Provide the [x, y] coordinate of the cell's center where the given text is located.  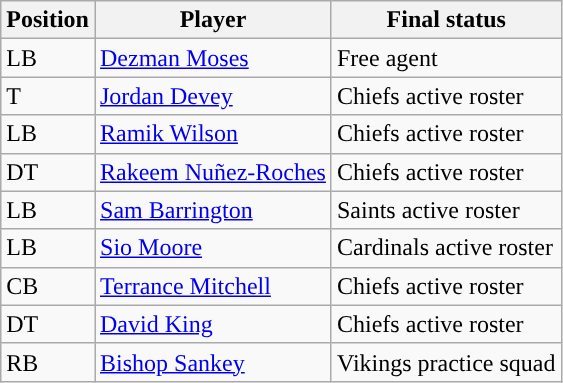
Free agent [446, 58]
T [48, 96]
Saints active roster [446, 210]
CB [48, 286]
Sam Barrington [212, 210]
Vikings practice squad [446, 362]
Sio Moore [212, 248]
Player [212, 20]
David King [212, 324]
Final status [446, 20]
RB [48, 362]
Bishop Sankey [212, 362]
Terrance Mitchell [212, 286]
Rakeem Nuñez-Roches [212, 172]
Position [48, 20]
Ramik Wilson [212, 134]
Cardinals active roster [446, 248]
Jordan Devey [212, 96]
Dezman Moses [212, 58]
